Provide the [x, y] coordinate of the cell's center where the given text is located.  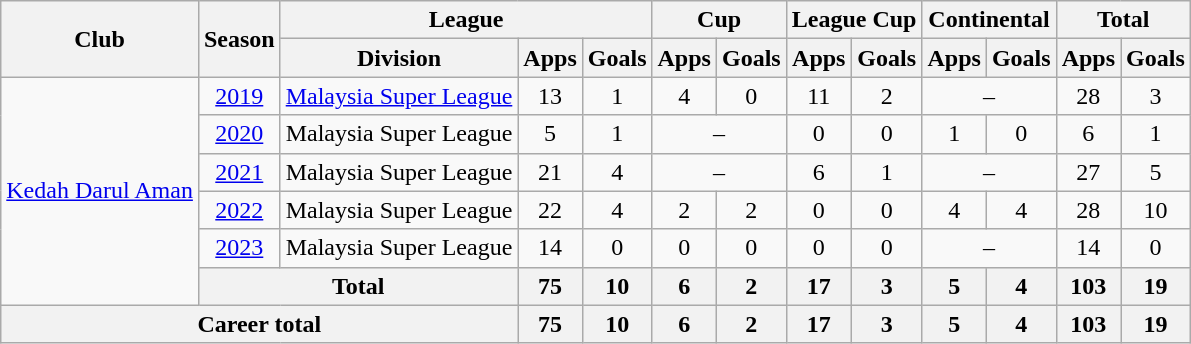
13 [550, 96]
2021 [239, 172]
Division [399, 58]
22 [550, 210]
Kedah Darul Aman [100, 191]
League Cup [854, 20]
2020 [239, 134]
21 [550, 172]
2022 [239, 210]
2023 [239, 248]
Season [239, 39]
Cup [719, 20]
27 [1088, 172]
Club [100, 39]
2019 [239, 96]
Continental [989, 20]
11 [818, 96]
League [466, 20]
Career total [260, 324]
